Find where the given text appears and provide that cell's center as [x, y] coordinate. 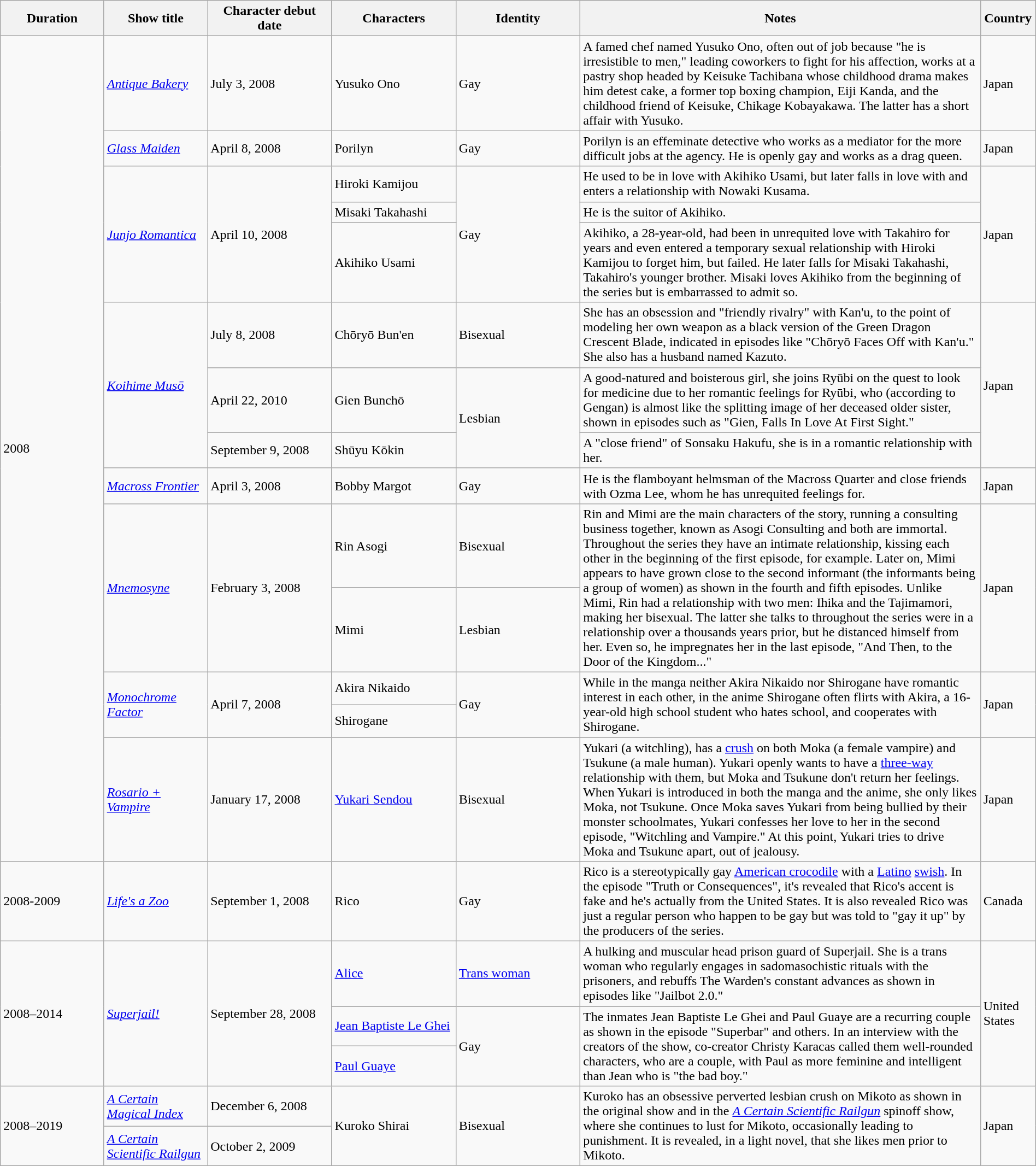
April 8, 2008 [270, 149]
Glass Maiden [155, 149]
Canada [1008, 901]
Paul Guaye [393, 1066]
April 22, 2010 [270, 400]
April 10, 2008 [270, 234]
Notes [780, 19]
April 7, 2008 [270, 704]
July 8, 2008 [270, 335]
Gien Bunchō [393, 400]
Rosario + Vampire [155, 799]
Misaki Takahashi [393, 212]
Antique Bakery [155, 83]
2008–2019 [52, 1126]
2008–2014 [52, 1013]
December 6, 2008 [270, 1106]
Junjo Romantica [155, 234]
Show title [155, 19]
United States [1008, 1013]
Identity [518, 19]
A Certain Magical Index [155, 1106]
He used to be in love with Akihiko Usami, but later falls in love with and enters a relationship with Nowaki Kusama. [780, 184]
A "close friend" of Sonsaku Hakufu, she is in a romantic relationship with her. [780, 450]
A Certain Scientific Railgun [155, 1146]
Bobby Margot [393, 485]
Duration [52, 19]
Macross Frontier [155, 485]
Yusuko Ono [393, 83]
Kuroko Shirai [393, 1126]
Mnemosyne [155, 588]
January 17, 2008 [270, 799]
Akihiko Usami [393, 262]
Akira Nikaido [393, 688]
2008 [52, 449]
2008-2009 [52, 901]
September 1, 2008 [270, 901]
Jean Baptiste Le Ghei [393, 1027]
Koihime Musō [155, 385]
Shūyu Kōkin [393, 450]
Yukari Sendou [393, 799]
Porilyn [393, 149]
Country [1008, 19]
Rin Asogi [393, 546]
September 9, 2008 [270, 450]
Trans woman [518, 974]
July 3, 2008 [270, 83]
Chōryō Bun'en [393, 335]
April 3, 2008 [270, 485]
Superjail! [155, 1013]
Characters [393, 19]
He is the flamboyant helmsman of the Macross Quarter and close friends with Ozma Lee, whom he has unrequited feelings for. [780, 485]
Porilyn is an effeminate detective who works as a mediator for the more difficult jobs at the agency. He is openly gay and works as a drag queen. [780, 149]
September 28, 2008 [270, 1013]
Rico [393, 901]
Mimi [393, 630]
Life's a Zoo [155, 901]
February 3, 2008 [270, 588]
Hiroki Kamijou [393, 184]
Monochrome Factor [155, 704]
Shirogane [393, 721]
Character debut date [270, 19]
October 2, 2009 [270, 1146]
Alice [393, 974]
He is the suitor of Akihiko. [780, 212]
